Locate the cell with the specified text and output its (x, y) center coordinate. 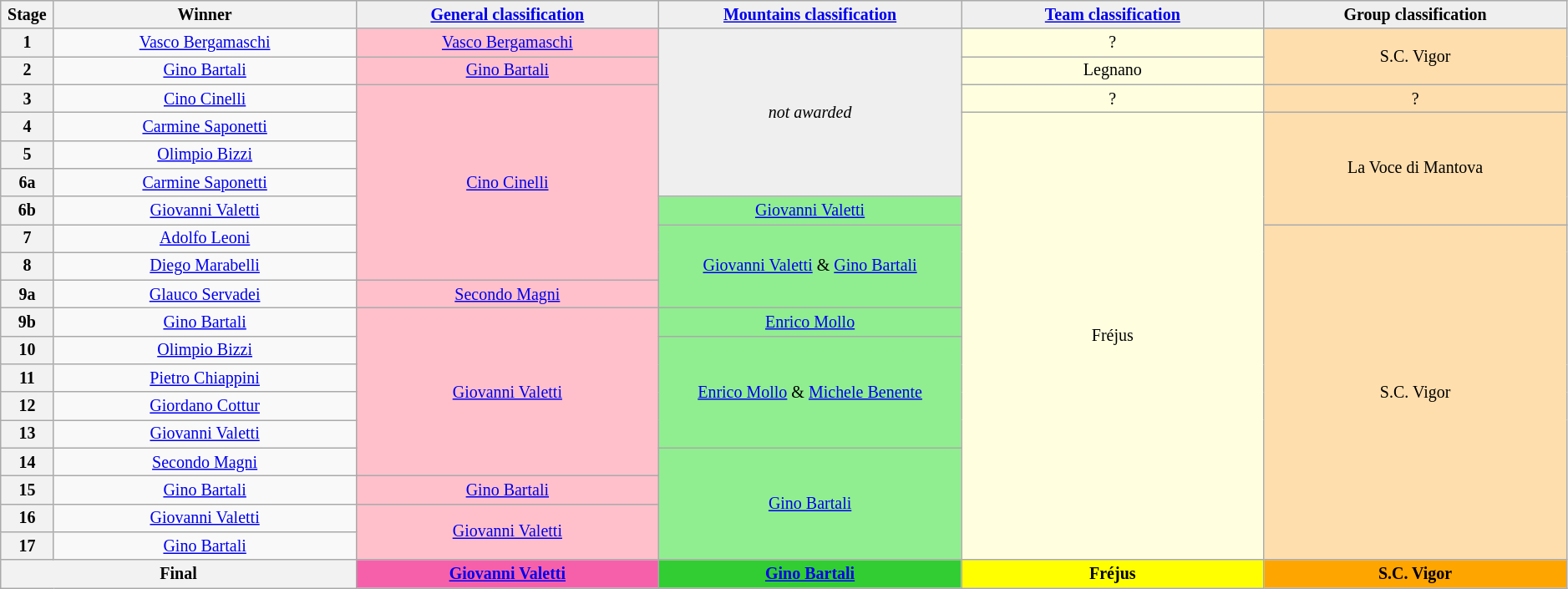
Giordano Cottur (205, 406)
7 (27, 239)
Giovanni Valetti & Gino Bartali (809, 267)
2 (27, 70)
12 (27, 406)
not awarded (809, 114)
Enrico Mollo & Michele Benente (809, 393)
13 (27, 434)
15 (27, 490)
General classification (507, 15)
4 (27, 127)
6a (27, 182)
10 (27, 351)
Mountains classification (809, 15)
16 (27, 518)
8 (27, 266)
Enrico Mollo (809, 322)
Winner (205, 15)
La Voce di Mantova (1415, 169)
Stage (27, 15)
9b (27, 322)
14 (27, 463)
5 (27, 154)
Final (179, 573)
Team classification (1113, 15)
Adolfo Leoni (205, 239)
9a (27, 294)
17 (27, 546)
1 (27, 43)
11 (27, 378)
Pietro Chiappini (205, 378)
3 (27, 99)
Glauco Servadei (205, 294)
Group classification (1415, 15)
Diego Marabelli (205, 266)
6b (27, 211)
Legnano (1113, 70)
